Return [X, Y] of the center of cell containing provided text 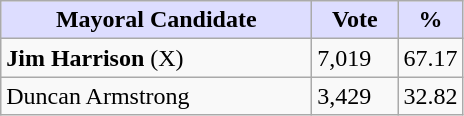
Duncan Armstrong [156, 96]
3,429 [355, 96]
7,019 [355, 58]
Mayoral Candidate [156, 20]
67.17 [430, 58]
32.82 [430, 96]
% [430, 20]
Vote [355, 20]
Jim Harrison (X) [156, 58]
